Find where the given text appears and provide that cell's center as [X, Y] coordinate. 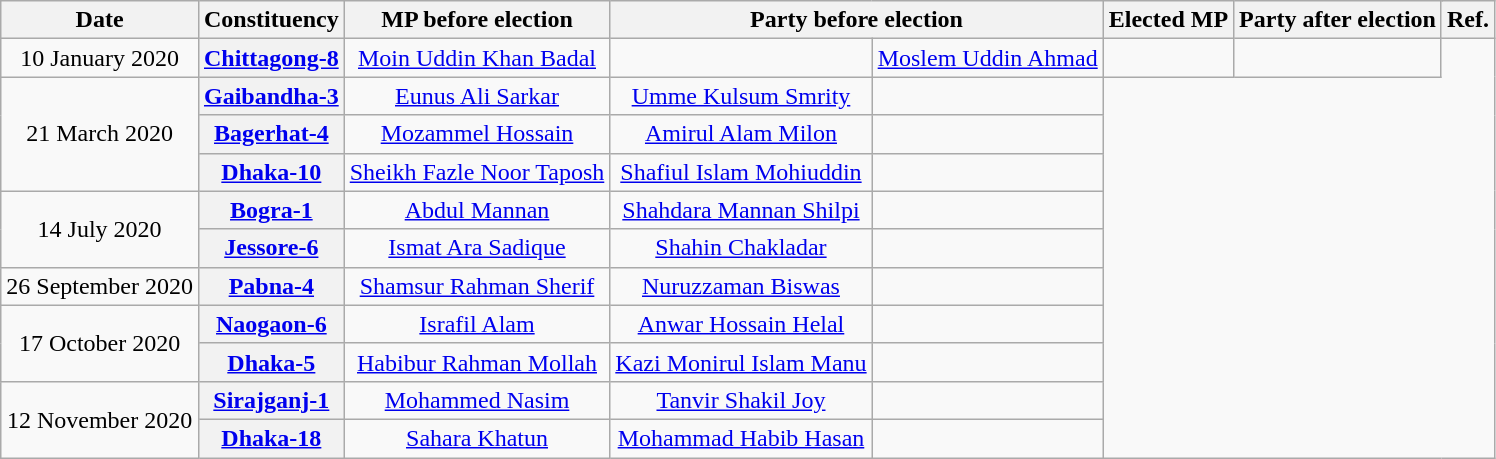
Abdul Mannan [477, 210]
Mohammad Habib Hasan [741, 438]
Ismat Ara Sadique [477, 248]
Habibur Rahman Mollah [477, 362]
MP before election [477, 20]
Dhaka-5 [271, 362]
Jessore-6 [271, 248]
Umme Kulsum Smrity [741, 96]
Sahara Khatun [477, 438]
Amirul Alam Milon [741, 134]
Pabna-4 [271, 286]
Sheikh Fazle Noor Taposh [477, 172]
10 January 2020 [100, 58]
Israfil Alam [477, 324]
26 September 2020 [100, 286]
Elected MP [1168, 20]
Bogra-1 [271, 210]
Bagerhat-4 [271, 134]
Tanvir Shakil Joy [741, 400]
Kazi Monirul Islam Manu [741, 362]
17 October 2020 [100, 343]
Nuruzzaman Biswas [741, 286]
Constituency [271, 20]
14 July 2020 [100, 229]
12 November 2020 [100, 419]
Dhaka-10 [271, 172]
Shamsur Rahman Sherif [477, 286]
Eunus Ali Sarkar [477, 96]
Mohammed Nasim [477, 400]
Sirajganj-1 [271, 400]
Shafiul Islam Mohiuddin [741, 172]
Ref. [1468, 20]
Party before election [856, 20]
Naogaon-6 [271, 324]
Moslem Uddin Ahmad [988, 58]
Date [100, 20]
Dhaka-18 [271, 438]
Chittagong-8 [271, 58]
Mozammel Hossain [477, 134]
Anwar Hossain Helal [741, 324]
Shahdara Mannan Shilpi [741, 210]
Shahin Chakladar [741, 248]
21 March 2020 [100, 134]
Moin Uddin Khan Badal [477, 58]
Party after election [1338, 20]
Gaibandha-3 [271, 96]
